Scan for the cell matching the given text and deliver its (X, Y) coordinate at center. 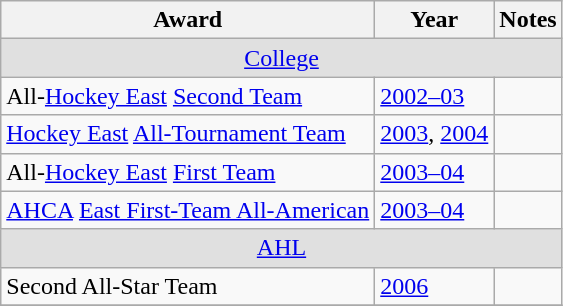
All-Hockey East First Team (188, 172)
College (282, 58)
Second All-Star Team (188, 286)
Year (434, 20)
AHL (282, 248)
2002–03 (434, 96)
Notes (528, 20)
Award (188, 20)
All-Hockey East Second Team (188, 96)
Hockey East All-Tournament Team (188, 134)
2006 (434, 286)
AHCA East First-Team All-American (188, 210)
2003, 2004 (434, 134)
